Provide the (x, y) coordinate of the cell's center where the given text is located.  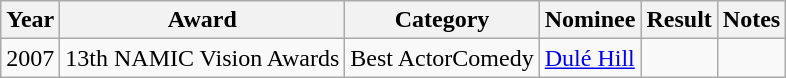
Result (679, 20)
2007 (30, 58)
Category (442, 20)
Award (202, 20)
Dulé Hill (590, 58)
13th NAMIC Vision Awards (202, 58)
Year (30, 20)
Nominee (590, 20)
Notes (751, 20)
Best ActorComedy (442, 58)
